Extract the (X, Y) coordinate from the center of the cell holding the provided text.  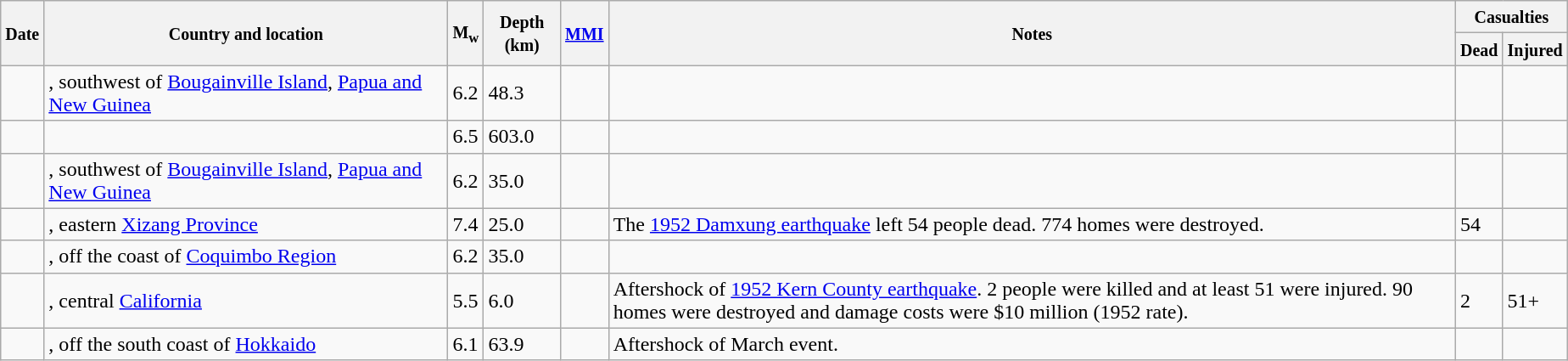
6.5 (466, 137)
, central California (246, 301)
, eastern Xizang Province (246, 224)
6.1 (466, 344)
25.0 (523, 224)
Casualties (1511, 17)
Dead (1479, 49)
, off the coast of Coquimbo Region (246, 257)
Depth (km) (523, 33)
Mw (466, 33)
2 (1479, 301)
The 1952 Damxung earthquake left 54 people dead. 774 homes were destroyed. (1032, 224)
51+ (1535, 301)
MMI (585, 33)
6.0 (523, 301)
, off the south coast of Hokkaido (246, 344)
Injured (1535, 49)
Country and location (246, 33)
7.4 (466, 224)
63.9 (523, 344)
5.5 (466, 301)
Notes (1032, 33)
603.0 (523, 137)
54 (1479, 224)
Aftershock of March event. (1032, 344)
Date (22, 33)
48.3 (523, 93)
